Pinpoint the cell where the given text exists, returning its (X, Y) midpoint coordinate. 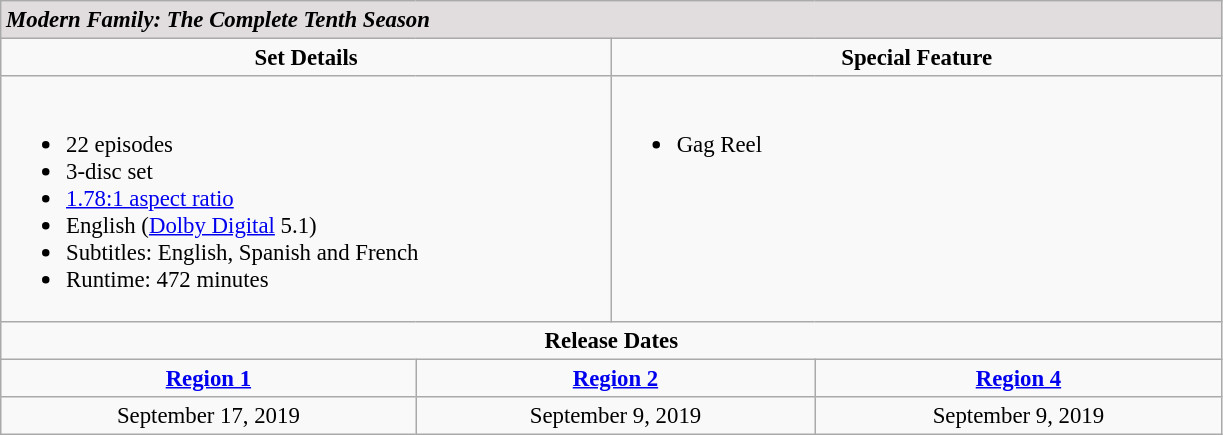
Gag Reel (916, 198)
Region 2 (616, 378)
Set Details (306, 58)
Release Dates (612, 340)
September 17, 2019 (208, 415)
Region 1 (208, 378)
Region 4 (1018, 378)
22 episodes3-disc set1.78:1 aspect ratioEnglish (Dolby Digital 5.1)Subtitles: English, Spanish and FrenchRuntime: 472 minutes (306, 198)
Special Feature (916, 58)
Modern Family: The Complete Tenth Season (612, 20)
